Extract the [x, y] coordinate from the center of the cell holding the provided text.  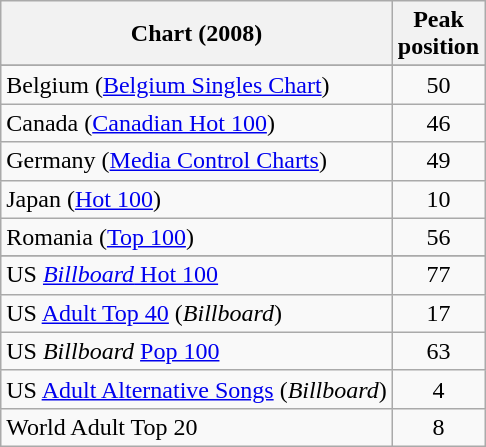
Germany (Media Control Charts) [197, 161]
8 [438, 427]
US Billboard Hot 100 [197, 275]
56 [438, 237]
World Adult Top 20 [197, 427]
US Adult Top 40 (Billboard) [197, 313]
US Billboard Pop 100 [197, 351]
50 [438, 85]
46 [438, 123]
US Adult Alternative Songs (Billboard) [197, 389]
Peakposition [438, 34]
Romania (Top 100) [197, 237]
Japan (Hot 100) [197, 199]
49 [438, 161]
4 [438, 389]
77 [438, 275]
63 [438, 351]
17 [438, 313]
Chart (2008) [197, 34]
Canada (Canadian Hot 100) [197, 123]
Belgium (Belgium Singles Chart) [197, 85]
10 [438, 199]
